Capture the cell that displays the provided text and extract its (X, Y) central coordinate. 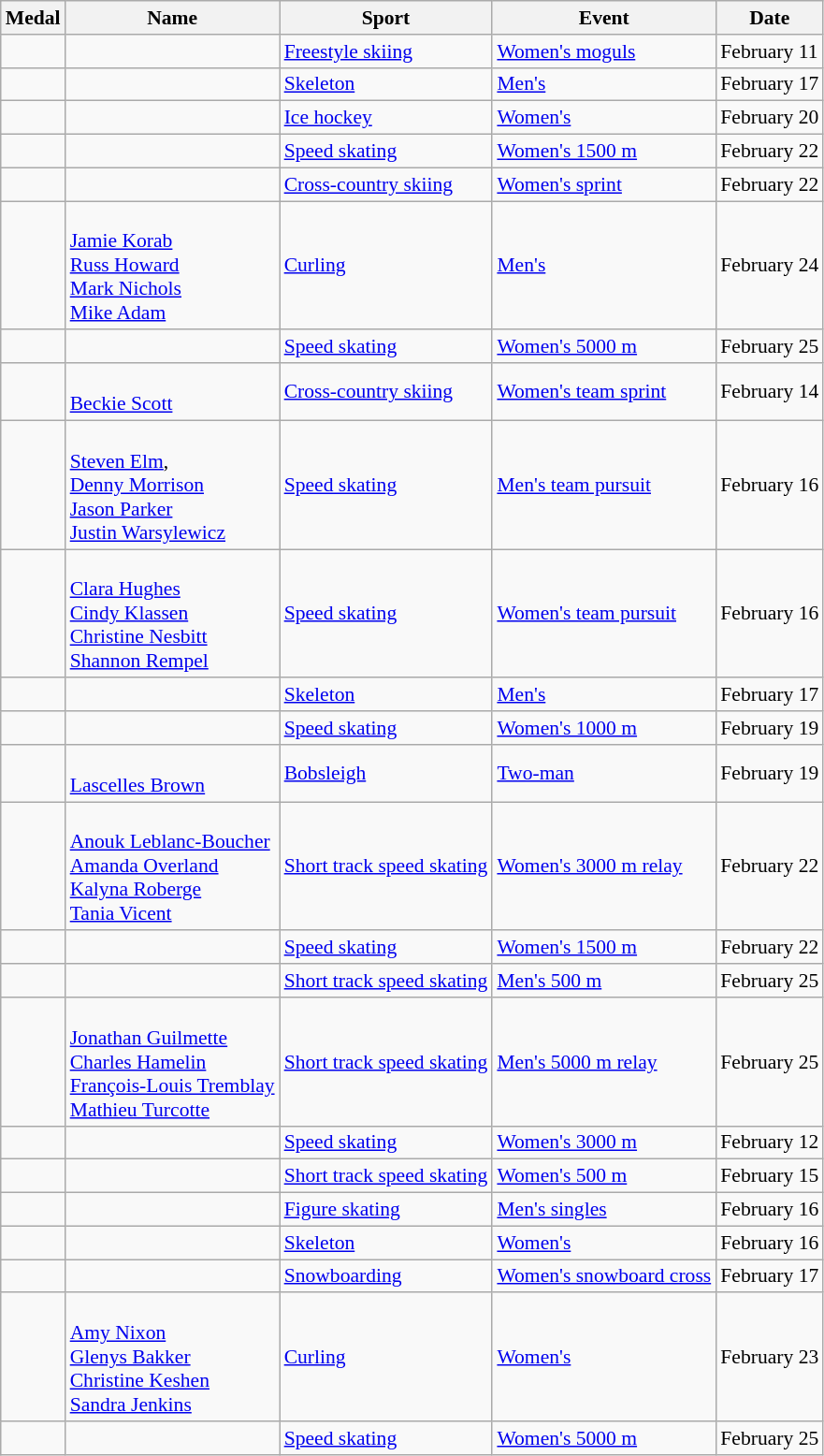
Figure skating (386, 1210)
February 24 (769, 266)
Men's 500 m (604, 981)
Women's team pursuit (604, 614)
Name (172, 18)
Snowboarding (386, 1276)
Women's moguls (604, 51)
Ice hockey (386, 118)
Clara HughesCindy KlassenChristine NesbittShannon Rempel (172, 614)
Two-man (604, 773)
Sport (386, 18)
February 14 (769, 391)
February 11 (769, 51)
Women's 3000 m (604, 1143)
Event (604, 18)
Steven Elm,Denny Morrison Jason ParkerJustin Warsylewicz (172, 485)
February 15 (769, 1176)
February 12 (769, 1143)
Beckie Scott (172, 391)
Men's 5000 m relay (604, 1062)
Medal (34, 18)
Bobsleigh (386, 773)
February 20 (769, 118)
Women's snowboard cross (604, 1276)
Freestyle skiing (386, 51)
Women's 1000 m (604, 728)
Jonathan GuilmetteCharles HamelinFrançois-Louis TremblayMathieu Turcotte (172, 1062)
Men's singles (604, 1210)
Jamie KorabRuss HowardMark NicholsMike Adam (172, 266)
Date (769, 18)
Women's sprint (604, 184)
Anouk Leblanc-BoucherAmanda OverlandKalyna RobergeTania Vicent (172, 866)
February 23 (769, 1358)
Women's team sprint (604, 391)
Women's 3000 m relay (604, 866)
Amy Nixon Glenys BakkerChristine KeshenSandra Jenkins (172, 1358)
Women's 500 m (604, 1176)
Lascelles Brown (172, 773)
Men's team pursuit (604, 485)
